Capture the cell that displays the provided text and extract its [x, y] central coordinate. 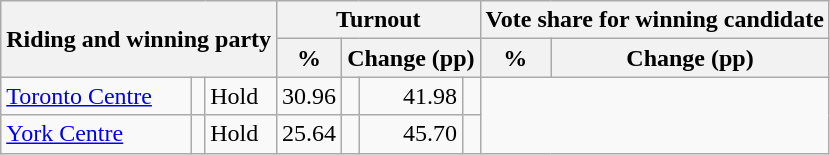
Vote share for winning candidate [654, 20]
25.64 [310, 134]
York Centre [96, 134]
45.70 [410, 134]
Riding and winning party [139, 39]
Toronto Centre [96, 96]
Turnout [378, 20]
41.98 [410, 96]
30.96 [310, 96]
